From the cell containing the given text, extract its center point as (x, y) coordinate. 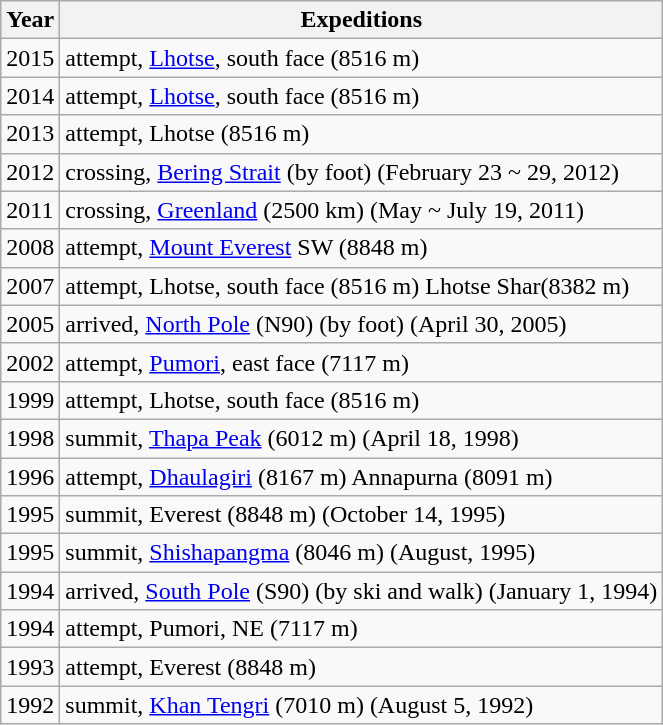
summit, Everest (8848 m) (October 14, 1995) (362, 515)
Expeditions (362, 20)
2002 (30, 362)
attempt, Pumori, NE (7117 m) (362, 629)
attempt, Dhaulagiri (8167 m) Annapurna (8091 m) (362, 477)
2011 (30, 210)
2014 (30, 96)
2013 (30, 134)
1993 (30, 667)
2007 (30, 286)
attempt, Lhotse (8516 m) (362, 134)
Year (30, 20)
2012 (30, 172)
arrived, South Pole (S90) (by ski and walk) (January 1, 1994) (362, 591)
2015 (30, 58)
attempt, Lhotse, south face (8516 m) Lhotse Shar(8382 m) (362, 286)
1998 (30, 438)
1996 (30, 477)
1999 (30, 400)
summit, Shishapangma (8046 m) (August, 1995) (362, 553)
attempt, Mount Everest SW (8848 m) (362, 248)
summit, Khan Tengri (7010 m) (August 5, 1992) (362, 705)
crossing, Bering Strait (by foot) (February 23 ~ 29, 2012) (362, 172)
2008 (30, 248)
1992 (30, 705)
arrived, North Pole (N90) (by foot) (April 30, 2005) (362, 324)
crossing, Greenland (2500 km) (May ~ July 19, 2011) (362, 210)
attempt, Everest (8848 m) (362, 667)
2005 (30, 324)
attempt, Pumori, east face (7117 m) (362, 362)
summit, Thapa Peak (6012 m) (April 18, 1998) (362, 438)
